Capture the cell that displays the provided text and extract its (x, y) central coordinate. 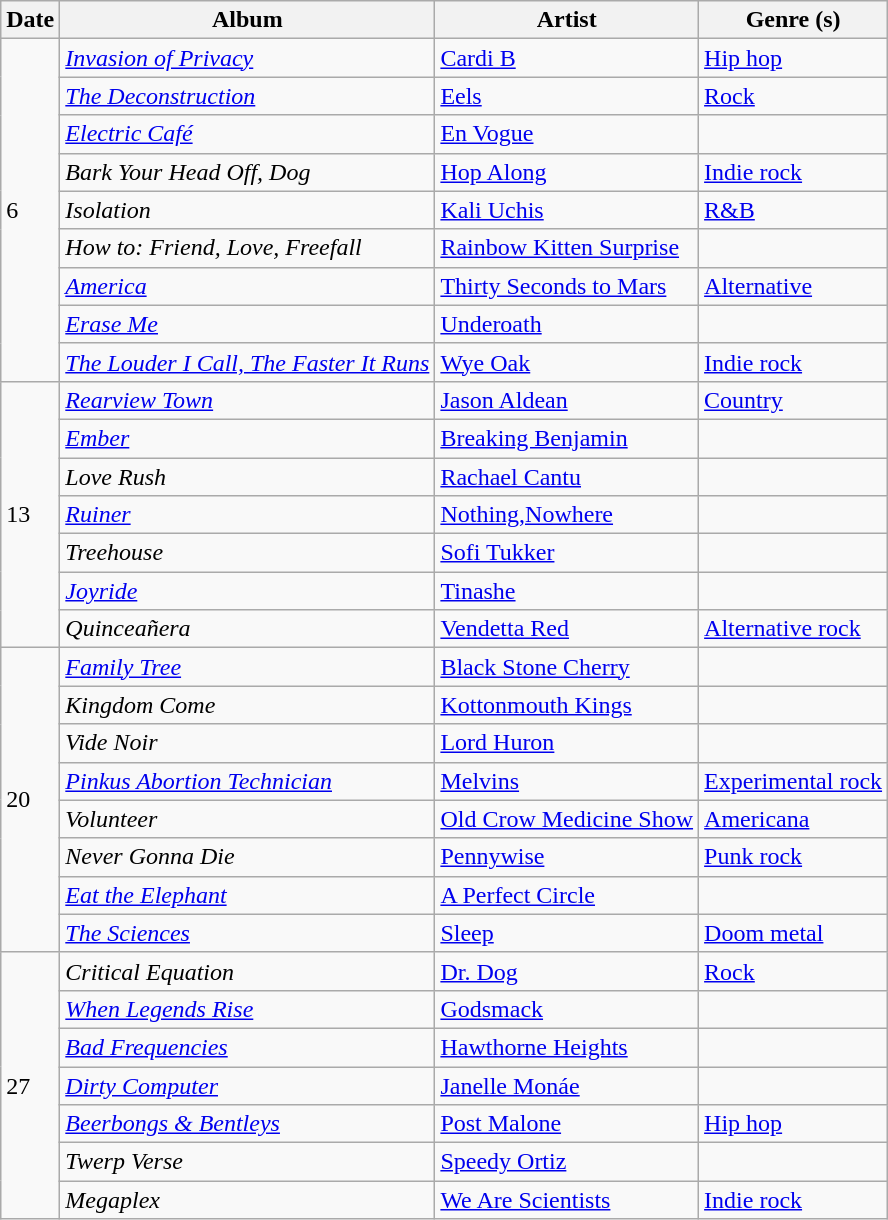
Rearview Town (248, 400)
13 (30, 514)
27 (30, 1085)
Godsmack (567, 1009)
Breaking Benjamin (567, 438)
Dirty Computer (248, 1085)
Eat the Elephant (248, 895)
Nothing,Nowhere (567, 515)
Cardi B (567, 58)
Rainbow Kitten Surprise (567, 248)
Underoath (567, 324)
Beerbongs & Bentleys (248, 1124)
A Perfect Circle (567, 895)
Megaplex (248, 1200)
When Legends Rise (248, 1009)
Joyride (248, 591)
Post Malone (567, 1124)
Jason Aldean (567, 400)
Kali Uchis (567, 210)
Invasion of Privacy (248, 58)
How to: Friend, Love, Freefall (248, 248)
Critical Equation (248, 971)
Erase Me (248, 324)
The Deconstruction (248, 96)
Thirty Seconds to Mars (567, 286)
Artist (567, 20)
Black Stone Cherry (567, 667)
Date (30, 20)
Ember (248, 438)
Speedy Ortiz (567, 1162)
Bad Frequencies (248, 1047)
Vide Noir (248, 743)
Hawthorne Heights (567, 1047)
Lord Huron (567, 743)
20 (30, 800)
Vendetta Red (567, 629)
Eels (567, 96)
Bark Your Head Off, Dog (248, 172)
America (248, 286)
Family Tree (248, 667)
Ruiner (248, 515)
Dr. Dog (567, 971)
Isolation (248, 210)
Kingdom Come (248, 705)
Pinkus Abortion Technician (248, 781)
Treehouse (248, 553)
Hop Along (567, 172)
Alternative rock (794, 629)
Doom metal (794, 933)
Kottonmouth Kings (567, 705)
Country (794, 400)
Quinceañera (248, 629)
R&B (794, 210)
Alternative (794, 286)
Tinashe (567, 591)
Love Rush (248, 477)
Americana (794, 819)
Genre (s) (794, 20)
Rachael Cantu (567, 477)
Melvins (567, 781)
Album (248, 20)
Wye Oak (567, 362)
Sofi Tukker (567, 553)
The Louder I Call, The Faster It Runs (248, 362)
En Vogue (567, 134)
Punk rock (794, 857)
The Sciences (248, 933)
Twerp Verse (248, 1162)
Old Crow Medicine Show (567, 819)
Pennywise (567, 857)
6 (30, 210)
Never Gonna Die (248, 857)
Sleep (567, 933)
Volunteer (248, 819)
Electric Café (248, 134)
We Are Scientists (567, 1200)
Experimental rock (794, 781)
Janelle Monáe (567, 1085)
